Determine the [x, y] coordinate at the center of the cell enclosing the given text.  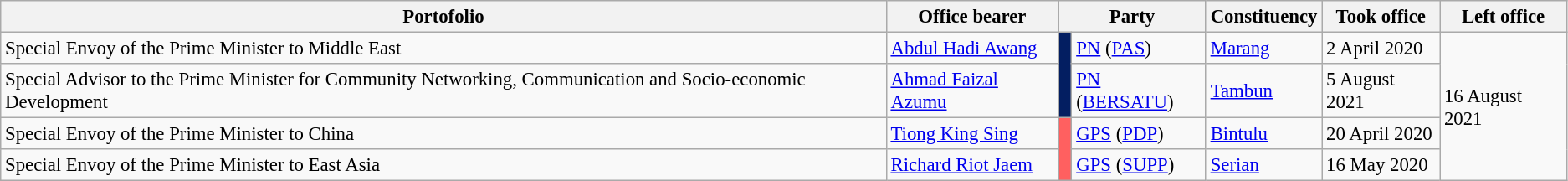
Special Envoy of the Prime Minister to East Asia [443, 165]
Special Advisor to the Prime Minister for Community Networking, Communication and Socio-economic Development [443, 90]
PN (BERSATU) [1139, 90]
Abdul Hadi Awang [972, 49]
PN (PAS) [1139, 49]
Marang [1263, 49]
2 April 2020 [1381, 49]
16 May 2020 [1381, 165]
Bintulu [1263, 134]
5 August 2021 [1381, 90]
Left office [1504, 17]
Office bearer [972, 17]
Took office [1381, 17]
Constituency [1263, 17]
Special Envoy of the Prime Minister to China [443, 134]
GPS (PDP) [1139, 134]
16 August 2021 [1504, 107]
Tambun [1263, 90]
Party [1133, 17]
20 April 2020 [1381, 134]
Portofolio [443, 17]
Ahmad Faizal Azumu [972, 90]
Richard Riot Jaem [972, 165]
Serian [1263, 165]
GPS (SUPP) [1139, 165]
Tiong King Sing [972, 134]
Special Envoy of the Prime Minister to Middle East [443, 49]
